Return [X, Y] of the center of cell containing provided text 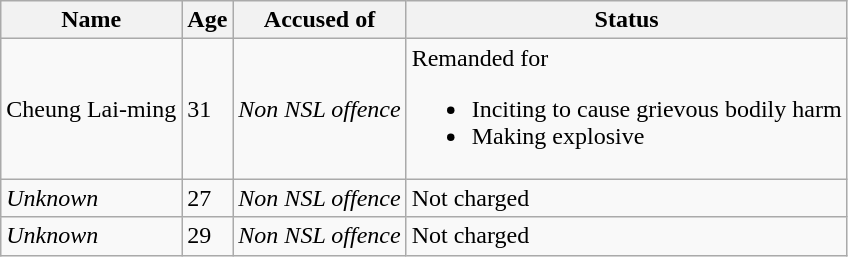
Accused of [320, 20]
Cheung Lai-ming [92, 109]
Age [208, 20]
27 [208, 198]
Name [92, 20]
Remanded forInciting to cause grievous bodily harmMaking explosive [626, 109]
29 [208, 236]
Status [626, 20]
31 [208, 109]
